Output the [x, y] coordinate of the center of the cell containing the given text.  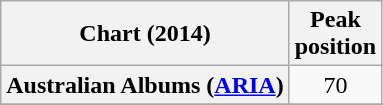
Australian Albums (ARIA) [145, 85]
Chart (2014) [145, 34]
Peak position [335, 34]
70 [335, 85]
